Find where the given text appears and provide that cell's center as [x, y] coordinate. 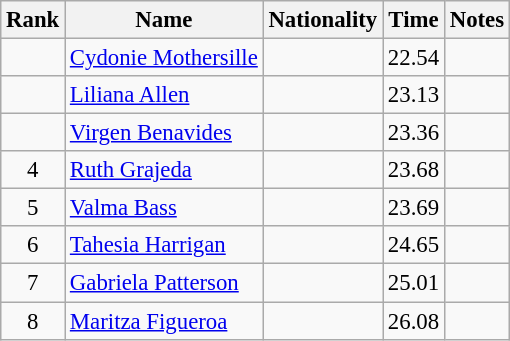
26.08 [414, 321]
22.54 [414, 58]
Nationality [322, 20]
Maritza Figueroa [164, 321]
Rank [33, 20]
Name [164, 20]
Valma Bass [164, 208]
Ruth Grajeda [164, 170]
8 [33, 321]
Time [414, 20]
5 [33, 208]
Notes [476, 20]
Virgen Benavides [164, 133]
23.13 [414, 95]
23.68 [414, 170]
Tahesia Harrigan [164, 245]
23.69 [414, 208]
23.36 [414, 133]
Liliana Allen [164, 95]
7 [33, 283]
Gabriela Patterson [164, 283]
Cydonie Mothersille [164, 58]
6 [33, 245]
4 [33, 170]
25.01 [414, 283]
24.65 [414, 245]
